Search for the cell housing the specified text and yield its [x, y] center coordinate. 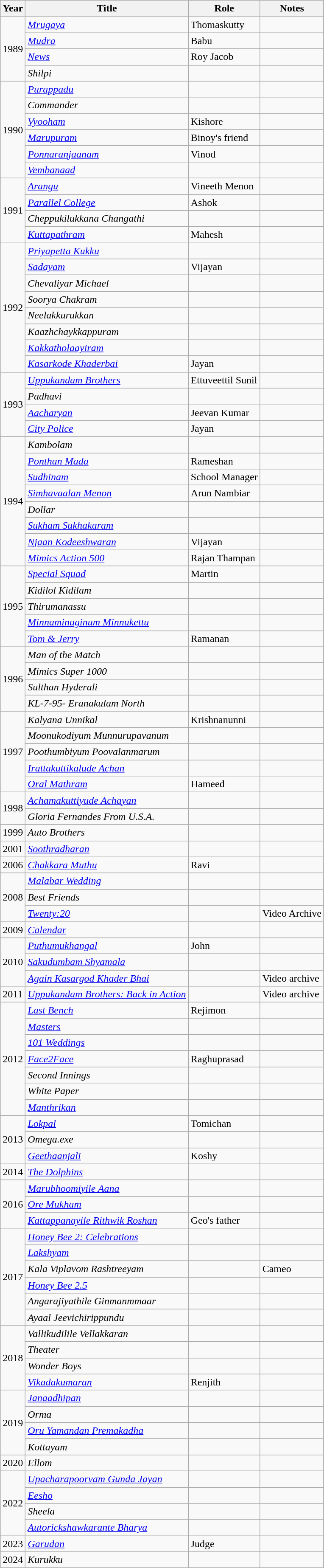
Kuttapathram [107, 235]
2016 [13, 1204]
Tom & Jerry [107, 639]
Thirumanassu [107, 606]
Ravi [224, 865]
Padhavi [107, 396]
Minnaminuginum Minnukettu [107, 622]
Puthumukhangal [107, 946]
2023 [13, 1544]
Title [107, 8]
Vineeth Menon [224, 186]
Vinod [224, 154]
1993 [13, 404]
Kala Viplavom Rashtreeyam [107, 1269]
1995 [13, 606]
Irattakuttikalude Achan [107, 768]
Kakkatholaayiram [107, 348]
Oru Yamandan Premakadha [107, 1430]
2008 [13, 897]
Roy Jacob [224, 57]
1994 [13, 501]
Chakkara Muthu [107, 865]
Arangu [107, 186]
The Dolphins [107, 1172]
Honey Bee 2: Celebrations [107, 1237]
Jeevan Kumar [224, 412]
Ettuveettil Sunil [224, 380]
Sadayam [107, 267]
Special Squad [107, 574]
Notes [292, 8]
Chevaliyar Michael [107, 283]
Vikadakumaran [107, 1382]
2014 [13, 1172]
Theater [107, 1350]
John [224, 946]
Geo's father [224, 1220]
Krishnanunni [224, 720]
Njaan Kodeeshwaran [107, 542]
Kishore [224, 121]
Priyapetta Kukku [107, 251]
Ponthan Mada [107, 461]
Omega.exe [107, 1140]
Kasarkode Khaderbai [107, 364]
Kidilol Kidilam [107, 590]
Rejimon [224, 1011]
Manthrikan [107, 1107]
Sheela [107, 1512]
Ashok [224, 203]
Man of the Match [107, 655]
Kalyana Unnikal [107, 720]
Kottayam [107, 1447]
Poothumbiyum Poovalanmarum [107, 752]
2019 [13, 1422]
Ore Mukham [107, 1204]
News [107, 57]
Oral Mathram [107, 784]
Neelakkurukkan [107, 315]
Mahesh [224, 235]
Rameshan [224, 461]
Geethaanjali [107, 1156]
Wonder Boys [107, 1366]
Marupuram [107, 138]
Judge [224, 1544]
Angarajiyathile Ginmanmmaar [107, 1301]
2010 [13, 962]
Vembanaad [107, 170]
School Manager [224, 477]
2020 [13, 1463]
Sakudumbam Shyamala [107, 962]
Orma [107, 1414]
Uppukandam Brothers: Back in Action [107, 994]
Auto Brothers [107, 833]
Eesho [107, 1495]
Sukham Sukhakaram [107, 526]
1990 [13, 129]
Twenty:20 [107, 913]
Ellom [107, 1463]
Vyooham [107, 121]
Upacharapoorvam Gunda Jayan [107, 1479]
Face2Face [107, 1059]
Simhavaalan Menon [107, 493]
1997 [13, 752]
2024 [13, 1560]
Again Kasargod Khader Bhai [107, 978]
Gloria Fernandes From U.S.A. [107, 816]
Soothradharan [107, 849]
Role [224, 8]
Video Archive [292, 913]
Autorickshawkarante Bharya [107, 1528]
2017 [13, 1277]
2012 [13, 1059]
1989 [13, 49]
101 Weddings [107, 1043]
KL-7-95- Eranakulam North [107, 703]
Ramanan [224, 639]
1996 [13, 679]
City Police [107, 428]
Hameed [224, 784]
2011 [13, 994]
Commander [107, 105]
Malabar Wedding [107, 881]
Best Friends [107, 897]
Moonukodiyum Munnurupavanum [107, 736]
Cameo [292, 1269]
1992 [13, 307]
Rajan Thampan [224, 558]
Year [13, 8]
Lokpal [107, 1123]
Raghuprasad [224, 1059]
Parallel College [107, 203]
1991 [13, 210]
1998 [13, 808]
Binoy's friend [224, 138]
Garudan [107, 1544]
Sudhinam [107, 477]
Masters [107, 1027]
Calendar [107, 929]
Marubhoomiyile Aana [107, 1188]
Babu [224, 41]
Janaadhipan [107, 1398]
1999 [13, 833]
Kurukku [107, 1560]
Lakshyam [107, 1253]
Cheppukilukkana Changathi [107, 219]
Arun Nambiar [224, 493]
Mrugaya [107, 25]
2009 [13, 929]
Vallikudilile Vellakkaran [107, 1334]
Sulthan Hyderali [107, 687]
Tomichan [224, 1123]
Kaazhchaykkappuram [107, 332]
Ayaal Jeevichirippundu [107, 1317]
Shilpi [107, 73]
Mimics Action 500 [107, 558]
Last Bench [107, 1011]
Uppukandam Brothers [107, 380]
2006 [13, 865]
Martin [224, 574]
Koshy [224, 1156]
2022 [13, 1503]
Achamakuttiyude Achayan [107, 800]
Mudra [107, 41]
Renjith [224, 1382]
2001 [13, 849]
White Paper [107, 1091]
Honey Bee 2.5 [107, 1285]
Ponnaranjaanam [107, 154]
2018 [13, 1358]
Mimics Super 1000 [107, 671]
2013 [13, 1140]
Aacharyan [107, 412]
Dollar [107, 510]
Soorya Chakram [107, 299]
Kattappanayile Rithwik Roshan [107, 1220]
Second Innings [107, 1075]
Purappadu [107, 89]
Kambolam [107, 445]
Thomaskutty [224, 25]
